Search for the cell housing the specified text and yield its [X, Y] center coordinate. 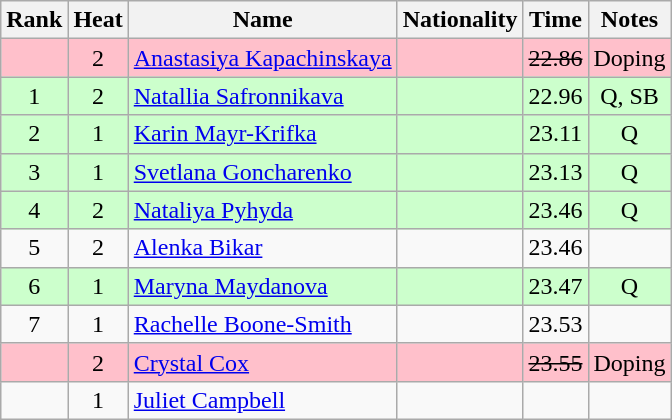
22.96 [556, 96]
Rachelle Boone-Smith [262, 324]
Crystal Cox [262, 362]
4 [34, 210]
Svetlana Goncharenko [262, 172]
23.11 [556, 134]
Heat [98, 20]
Notes [630, 20]
22.86 [556, 58]
Alenka Bikar [262, 248]
23.53 [556, 324]
5 [34, 248]
3 [34, 172]
7 [34, 324]
Time [556, 20]
23.13 [556, 172]
6 [34, 286]
Karin Mayr-Krifka [262, 134]
23.55 [556, 362]
Natallia Safronnikava [262, 96]
Name [262, 20]
Juliet Campbell [262, 400]
Rank [34, 20]
Nataliya Pyhyda [262, 210]
Anastasiya Kapachinskaya [262, 58]
Maryna Maydanova [262, 286]
23.47 [556, 286]
Nationality [460, 20]
Q, SB [630, 96]
